Capture the cell that displays the provided text and extract its (X, Y) central coordinate. 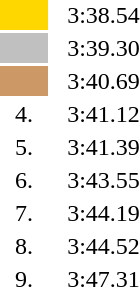
7. (24, 213)
5. (24, 147)
8. (24, 246)
6. (24, 180)
4. (24, 114)
